Identify which cell holds the provided text, then report its (x, y) central coordinate. 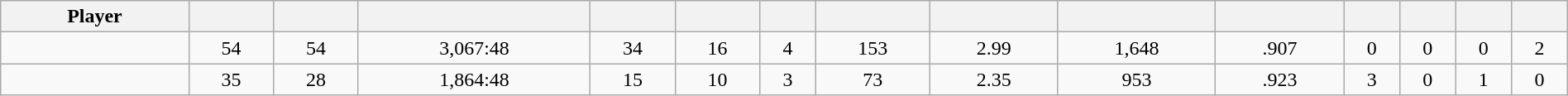
2 (1540, 48)
15 (633, 79)
3,067:48 (474, 48)
73 (872, 79)
35 (232, 79)
1,864:48 (474, 79)
16 (718, 48)
28 (316, 79)
4 (788, 48)
953 (1136, 79)
.907 (1280, 48)
1,648 (1136, 48)
Player (94, 17)
.923 (1280, 79)
1 (1484, 79)
2.99 (994, 48)
2.35 (994, 79)
153 (872, 48)
10 (718, 79)
34 (633, 48)
